From the cell containing the given text, extract its center point as (X, Y) coordinate. 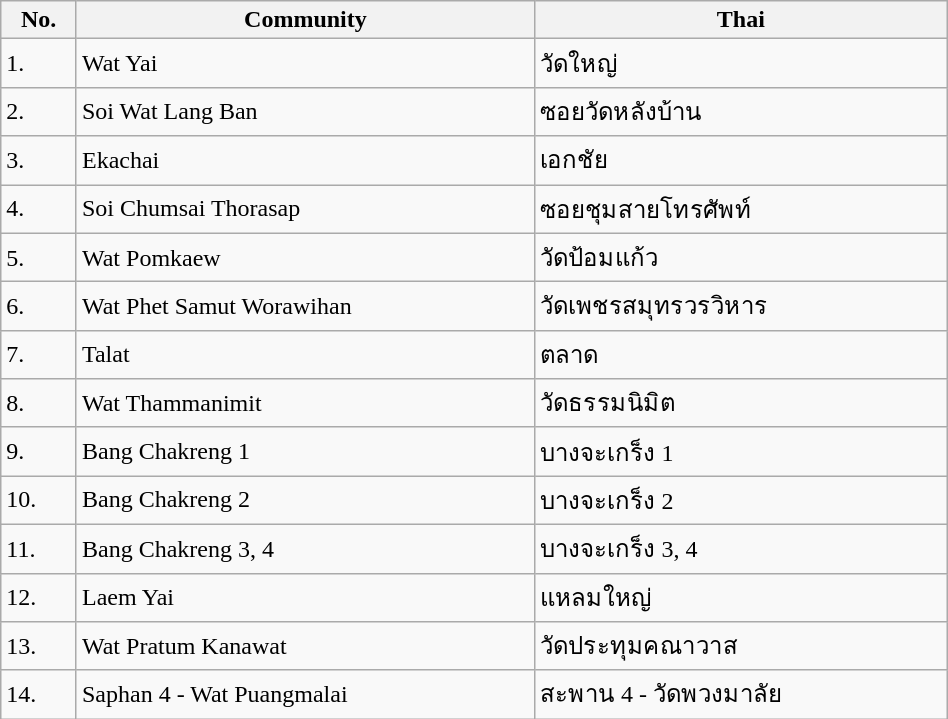
6. (39, 306)
บางจะเกร็ง 2 (740, 500)
14. (39, 694)
วัดป้อมแก้ว (740, 258)
Wat Pratum Kanawat (305, 646)
10. (39, 500)
วัดใหญ่ (740, 64)
วัดเพชรสมุทรวรวิหาร (740, 306)
สะพาน 4 - วัดพวงมาลัย (740, 694)
8. (39, 404)
11. (39, 548)
ซอยวัดหลังบ้าน (740, 112)
No. (39, 20)
แหลมใหญ่ (740, 598)
วัดประทุมคณาวาส (740, 646)
5. (39, 258)
Ekachai (305, 160)
Soi Chumsai Thorasap (305, 208)
Saphan 4 - Wat Puangmalai (305, 694)
ซอยชุมสายโทรศัพท์ (740, 208)
Bang Chakreng 2 (305, 500)
Wat Pomkaew (305, 258)
บางจะเกร็ง 3, 4 (740, 548)
Wat Phet Samut Worawihan (305, 306)
ตลาด (740, 354)
Wat Yai (305, 64)
วัดธรรมนิมิต (740, 404)
Talat (305, 354)
บางจะเกร็ง 1 (740, 452)
13. (39, 646)
3. (39, 160)
1. (39, 64)
2. (39, 112)
เอกชัย (740, 160)
Wat Thammanimit (305, 404)
9. (39, 452)
Bang Chakreng 3, 4 (305, 548)
Bang Chakreng 1 (305, 452)
7. (39, 354)
Laem Yai (305, 598)
12. (39, 598)
Soi Wat Lang Ban (305, 112)
Thai (740, 20)
Community (305, 20)
4. (39, 208)
